Identify which cell holds the provided text, then report its [X, Y] central coordinate. 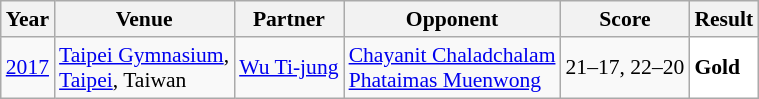
Opponent [452, 19]
Taipei Gymnasium,Taipei, Taiwan [144, 68]
Venue [144, 19]
Year [28, 19]
Wu Ti-jung [288, 68]
Score [626, 19]
2017 [28, 68]
Gold [724, 68]
Partner [288, 19]
Result [724, 19]
Chayanit Chaladchalam Phataimas Muenwong [452, 68]
21–17, 22–20 [626, 68]
